Detect which cell encompasses the target text, then output its [x, y] center coordinate. 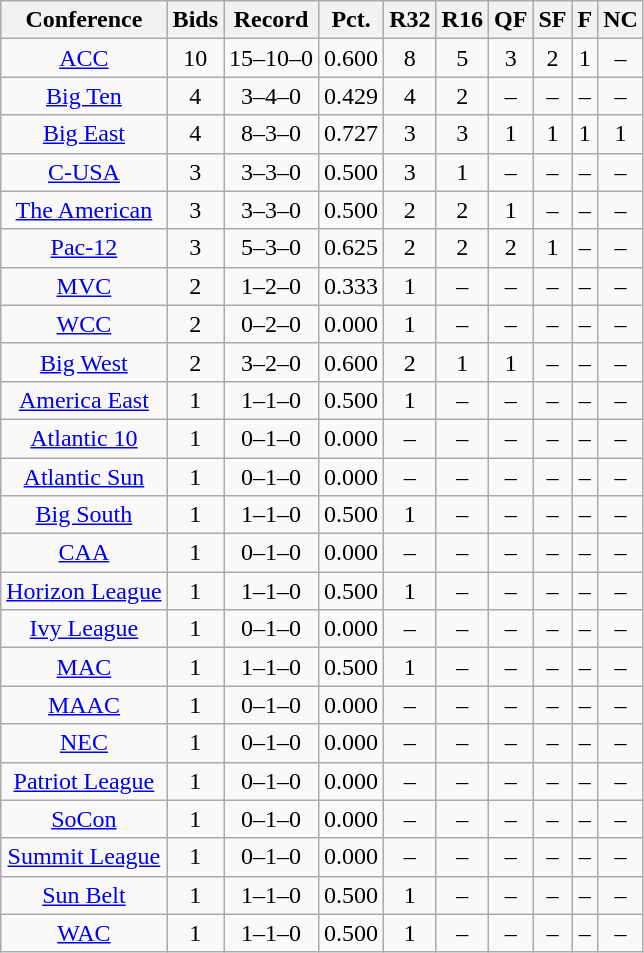
3–2–0 [272, 362]
3–4–0 [272, 96]
Atlantic Sun [84, 477]
America East [84, 400]
SoCon [84, 819]
R32 [410, 20]
WCC [84, 324]
MVC [84, 286]
F [585, 20]
Atlantic 10 [84, 438]
Summit League [84, 857]
Sun Belt [84, 895]
Patriot League [84, 781]
1–2–0 [272, 286]
The American [84, 210]
C-USA [84, 172]
QF [510, 20]
10 [195, 58]
Ivy League [84, 629]
Conference [84, 20]
MAAC [84, 705]
15–10–0 [272, 58]
CAA [84, 553]
NEC [84, 743]
MAC [84, 667]
SF [552, 20]
ACC [84, 58]
5 [462, 58]
Pct. [352, 20]
Bids [195, 20]
Horizon League [84, 591]
Big West [84, 362]
0.625 [352, 248]
Pac-12 [84, 248]
8 [410, 58]
Big East [84, 134]
0.727 [352, 134]
5–3–0 [272, 248]
Record [272, 20]
R16 [462, 20]
0.333 [352, 286]
Big South [84, 515]
8–3–0 [272, 134]
NC [621, 20]
Big Ten [84, 96]
0.429 [352, 96]
0–2–0 [272, 324]
WAC [84, 933]
